Provide the [x, y] coordinate of the cell's center where the given text is located.  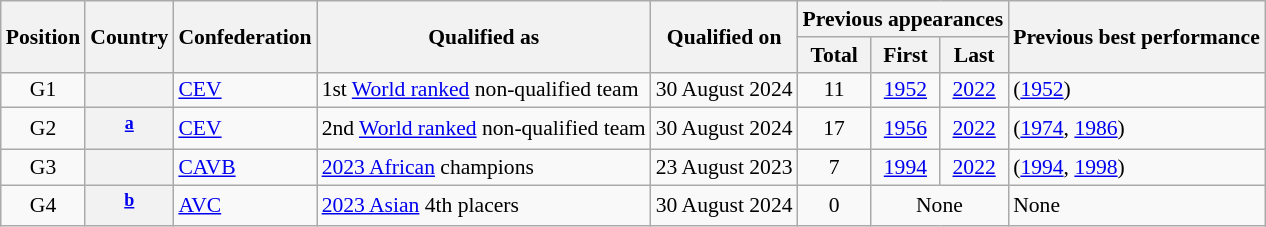
(1994, 1998) [1136, 167]
1st World ranked non-qualified team [484, 90]
G3 [43, 167]
AVC [244, 206]
Previous best performance [1136, 36]
Qualified as [484, 36]
7 [834, 167]
(1974, 1986) [1136, 128]
Country [129, 36]
11 [834, 90]
23 August 2023 [724, 167]
2nd World ranked non-qualified team [484, 128]
1952 [906, 90]
a [129, 128]
G4 [43, 206]
Position [43, 36]
Last [974, 55]
0 [834, 206]
1956 [906, 128]
1994 [906, 167]
CAVB [244, 167]
First [906, 55]
b [129, 206]
17 [834, 128]
G2 [43, 128]
2023 Asian 4th placers [484, 206]
2023 African champions [484, 167]
Previous appearances [904, 19]
Qualified on [724, 36]
Total [834, 55]
Confederation [244, 36]
G1 [43, 90]
(1952) [1136, 90]
